Identify which cell holds the provided text, then report its (x, y) central coordinate. 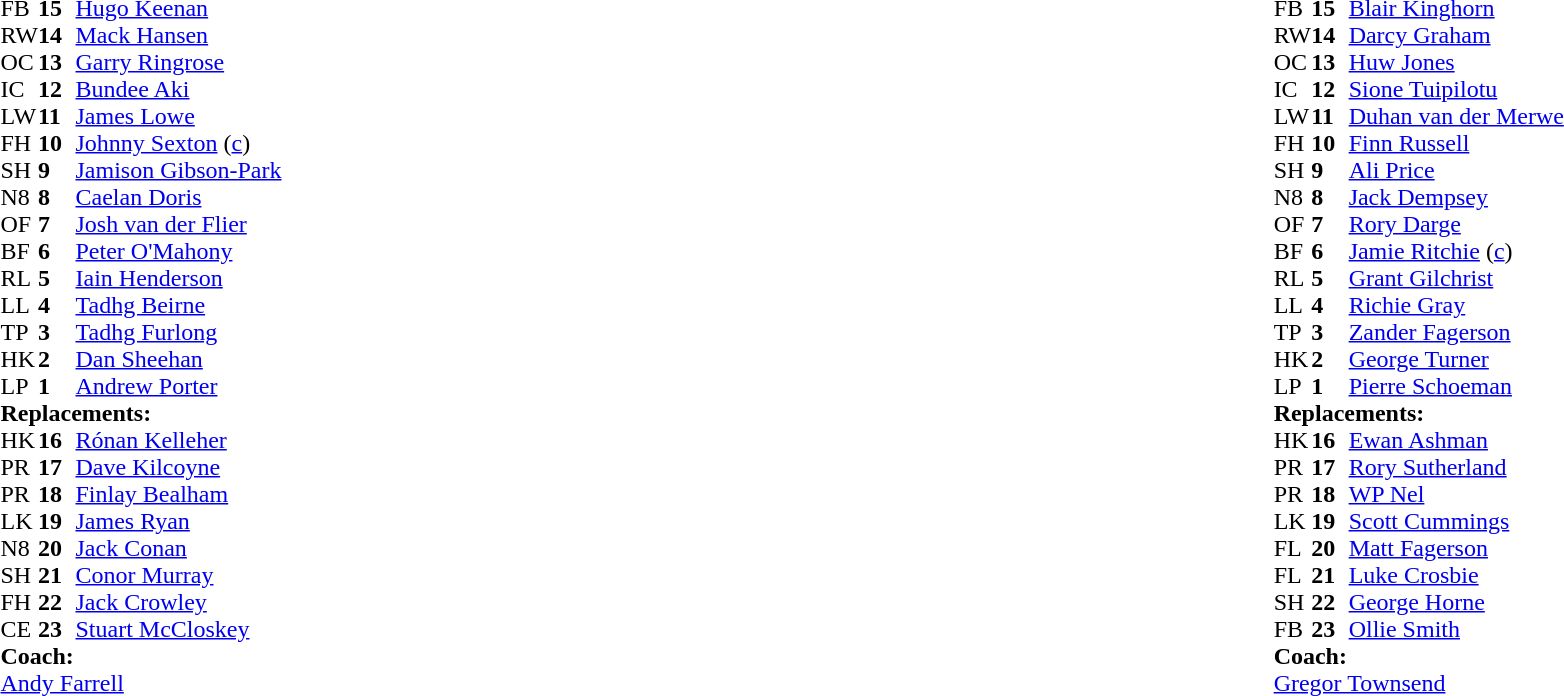
Jack Crowley (179, 602)
Rory Sutherland (1456, 468)
Garry Ringrose (179, 62)
Mack Hansen (179, 36)
Grant Gilchrist (1456, 278)
Finlay Bealham (179, 494)
George Horne (1456, 602)
CE (19, 630)
Pierre Schoeman (1456, 386)
Bundee Aki (179, 90)
Caelan Doris (179, 198)
FB (1293, 630)
Rónan Kelleher (179, 440)
Luke Crosbie (1456, 576)
Scott Cummings (1456, 522)
Matt Fagerson (1456, 548)
Peter O'Mahony (179, 252)
Johnny Sexton (c) (179, 144)
Jamie Ritchie (c) (1456, 252)
James Ryan (179, 522)
Ollie Smith (1456, 630)
WP Nel (1456, 494)
Conor Murray (179, 576)
George Turner (1456, 360)
Andrew Porter (179, 386)
Tadhg Beirne (179, 306)
Huw Jones (1456, 62)
Ewan Ashman (1456, 440)
Iain Henderson (179, 278)
Jack Conan (179, 548)
Jamison Gibson-Park (179, 170)
Dave Kilcoyne (179, 468)
Rory Darge (1456, 224)
Finn Russell (1456, 144)
Sione Tuipilotu (1456, 90)
Jack Dempsey (1456, 198)
Ali Price (1456, 170)
Duhan van der Merwe (1456, 116)
Josh van der Flier (179, 224)
James Lowe (179, 116)
Stuart McCloskey (179, 630)
Tadhg Furlong (179, 332)
Richie Gray (1456, 306)
Zander Fagerson (1456, 332)
Darcy Graham (1456, 36)
Dan Sheehan (179, 360)
